Output the [x, y] coordinate of the center of the cell containing the given text.  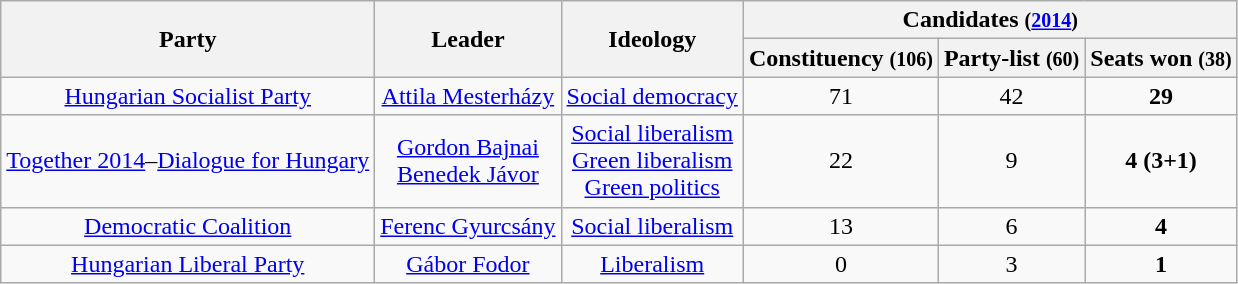
Democratic Coalition [188, 226]
13 [840, 226]
Leader [468, 39]
Seats won (38) [1161, 58]
Attila Mesterházy [468, 96]
Ferenc Gyurcsány [468, 226]
Ideology [652, 39]
22 [840, 161]
Candidates (2014) [990, 20]
Gábor Fodor [468, 264]
Together 2014–Dialogue for Hungary [188, 161]
Social liberalism [652, 226]
0 [840, 264]
1 [1161, 264]
Hungarian Socialist Party [188, 96]
Social democracy [652, 96]
Constituency (106) [840, 58]
Gordon BajnaiBenedek Jávor [468, 161]
6 [1011, 226]
29 [1161, 96]
4 [1161, 226]
4 (3+1) [1161, 161]
9 [1011, 161]
Party-list (60) [1011, 58]
Liberalism [652, 264]
3 [1011, 264]
71 [840, 96]
Party [188, 39]
Hungarian Liberal Party [188, 264]
42 [1011, 96]
Social liberalismGreen liberalismGreen politics [652, 161]
